Capture the cell that displays the provided text and extract its (X, Y) central coordinate. 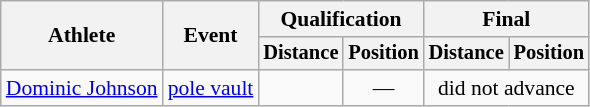
Qualification (340, 19)
Event (211, 36)
Final (506, 19)
— (383, 88)
Athlete (82, 36)
did not advance (506, 88)
Dominic Johnson (82, 88)
pole vault (211, 88)
